Search for the cell housing the specified text and yield its [X, Y] center coordinate. 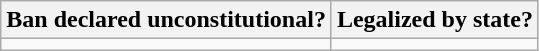
Ban declared unconstitutional? [166, 20]
Legalized by state? [434, 20]
